Pinpoint the cell where the given text exists, returning its (X, Y) midpoint coordinate. 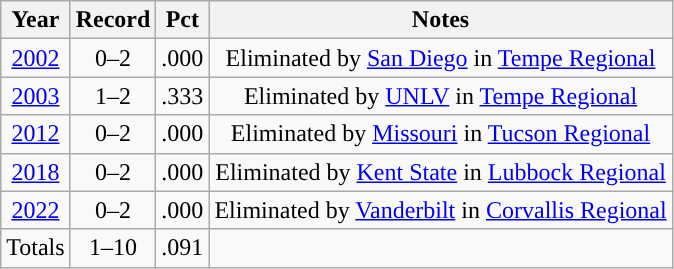
Eliminated by Kent State in Lubbock Regional (440, 172)
Notes (440, 20)
2002 (36, 58)
.333 (182, 96)
1–2 (113, 96)
Year (36, 20)
.091 (182, 248)
2018 (36, 172)
1–10 (113, 248)
Record (113, 20)
Eliminated by Vanderbilt in Corvallis Regional (440, 210)
2003 (36, 96)
Totals (36, 248)
2012 (36, 134)
Pct (182, 20)
Eliminated by UNLV in Tempe Regional (440, 96)
Eliminated by Missouri in Tucson Regional (440, 134)
Eliminated by San Diego in Tempe Regional (440, 58)
2022 (36, 210)
